Find where the given text appears and provide that cell's center as (x, y) coordinate. 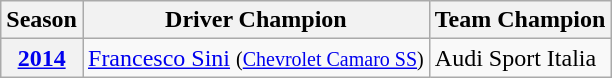
2014 (42, 58)
Season (42, 20)
Team Champion (520, 20)
Francesco Sini (Chevrolet Camaro SS) (256, 58)
Driver Champion (256, 20)
Audi Sport Italia (520, 58)
